Output the (X, Y) coordinate of the center of the cell containing the given text.  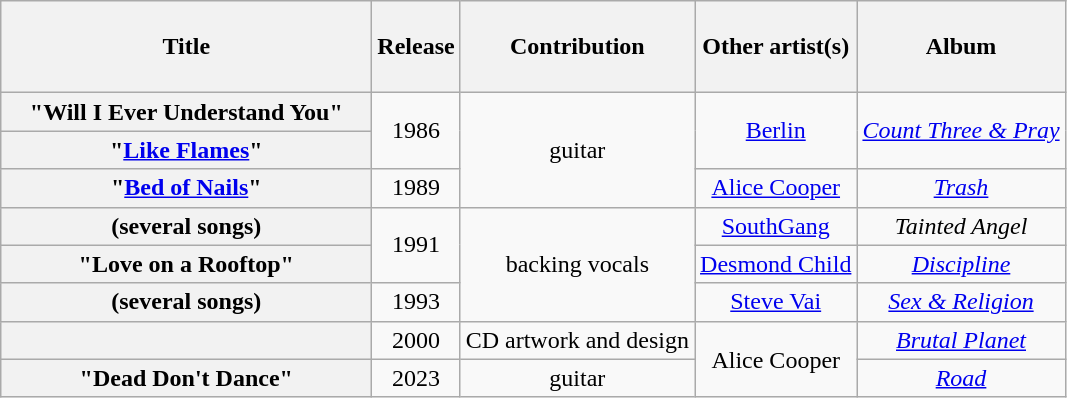
Contribution (577, 47)
Release (416, 47)
Brutal Planet (961, 340)
1991 (416, 245)
"Will I Ever Understand You" (186, 112)
"Dead Don't Dance" (186, 378)
"Love on a Rooftop" (186, 264)
Road (961, 378)
Berlin (776, 131)
1993 (416, 302)
1989 (416, 188)
Other artist(s) (776, 47)
2023 (416, 378)
Album (961, 47)
Desmond Child (776, 264)
Tainted Angel (961, 226)
Title (186, 47)
Count Three & Pray (961, 131)
Sex & Religion (961, 302)
Steve Vai (776, 302)
"Like Flames" (186, 150)
1986 (416, 131)
2000 (416, 340)
SouthGang (776, 226)
Trash (961, 188)
Discipline (961, 264)
"Bed of Nails" (186, 188)
backing vocals (577, 264)
CD artwork and design (577, 340)
